Capture the cell that displays the provided text and extract its (x, y) central coordinate. 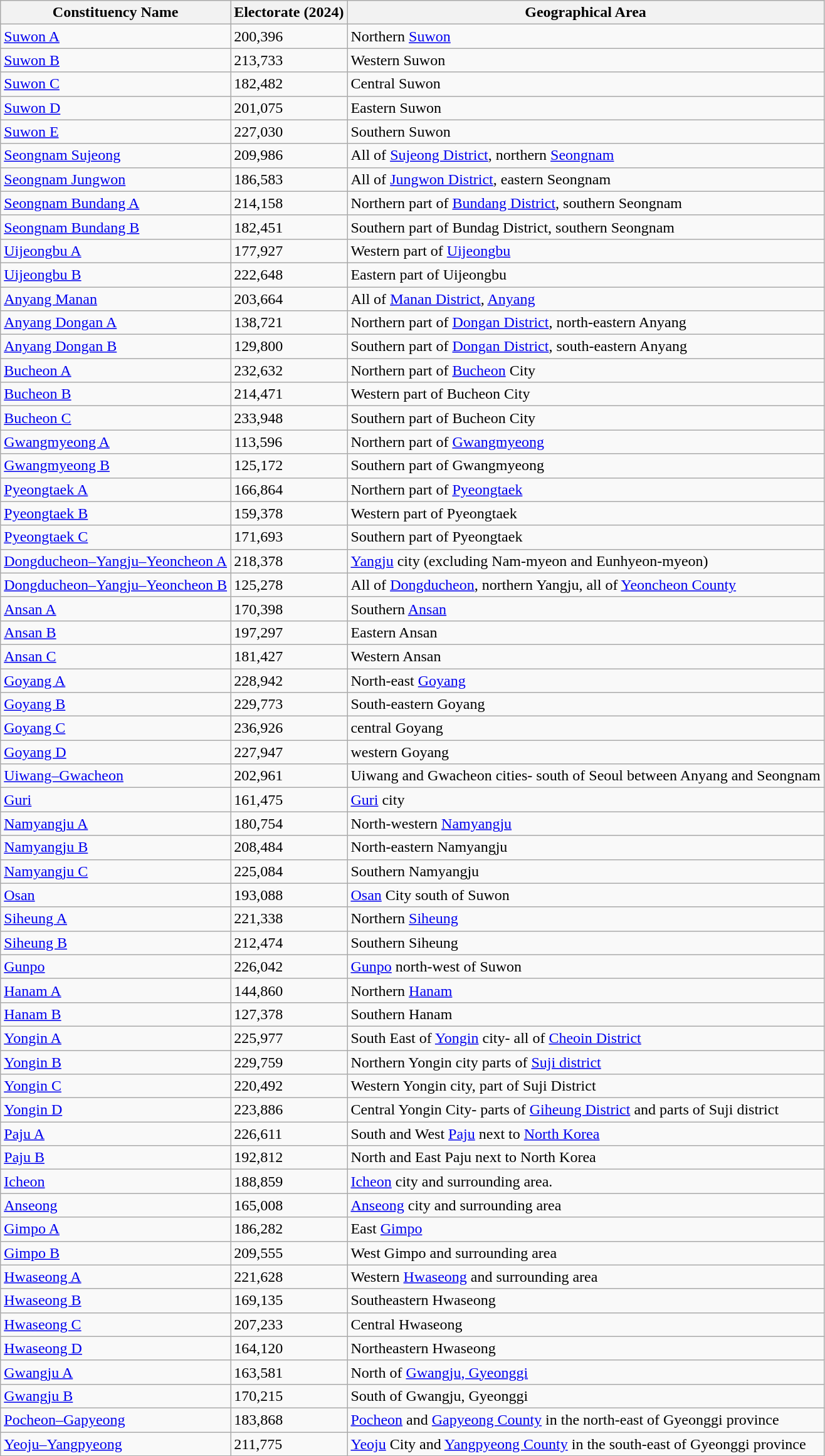
Eastern Ansan (586, 632)
Paju A (115, 1134)
Yangju city (excluding Nam-myeon and Eunhyeon-myeon) (586, 561)
Northern Yongin city parts of Suji district (586, 1062)
Northern Suwon (586, 36)
Yongin A (115, 1038)
Seongnam Jungwon (115, 179)
Namyangju B (115, 847)
North of Gwangju, Gyeonggi (586, 1372)
Southern part of Bundag District, southern Seongnam (586, 227)
Uijeongbu B (115, 275)
Anyang Dongan B (115, 347)
Yongin B (115, 1062)
222,648 (289, 275)
213,733 (289, 60)
Northeastern Hwaseong (586, 1348)
165,008 (289, 1205)
Southern Suwon (586, 132)
188,859 (289, 1181)
All of Sujeong District, northern Seongnam (586, 155)
Uijeongbu A (115, 251)
Gwangmyeong A (115, 442)
South of Gwangju, Gyeonggi (586, 1396)
Ansan C (115, 656)
All of Dongducheon, northern Yangju, all of Yeoncheon County (586, 585)
164,120 (289, 1348)
Southern part of Gwangmyeong (586, 466)
Goyang A (115, 680)
Yeoju–Yangpyeong (115, 1443)
Bucheon C (115, 418)
180,754 (289, 824)
Ansan B (115, 632)
Pocheon and Gapyeong County in the north-east of Gyeonggi province (586, 1420)
Anseong city and surrounding area (586, 1205)
170,398 (289, 609)
214,158 (289, 203)
Gwangmyeong B (115, 466)
North-east Goyang (586, 680)
144,860 (289, 990)
South and West Paju next to North Korea (586, 1134)
161,475 (289, 800)
Dongducheon–Yangju–Yeoncheon B (115, 585)
Suwon C (115, 84)
Central Suwon (586, 84)
220,492 (289, 1086)
South-eastern Goyang (586, 704)
186,282 (289, 1229)
203,664 (289, 299)
221,628 (289, 1277)
Yongin C (115, 1086)
Southern Siheung (586, 943)
Eastern part of Uijeongbu (586, 275)
Bucheon B (115, 394)
236,926 (289, 728)
Seongnam Bundang A (115, 203)
Hwaseong B (115, 1301)
Geographical Area (586, 13)
125,278 (289, 585)
182,451 (289, 227)
Central Yongin City- parts of Giheung District and parts of Suji district (586, 1110)
Southern part of Dongan District, south-eastern Anyang (586, 347)
Southern Ansan (586, 609)
181,427 (289, 656)
Hwaseong A (115, 1277)
Icheon (115, 1181)
209,555 (289, 1253)
Northern Hanam (586, 990)
Seongnam Bundang B (115, 227)
113,596 (289, 442)
125,172 (289, 466)
Gwangju B (115, 1396)
Western part of Bucheon City (586, 394)
Western part of Uijeongbu (586, 251)
Northern part of Dongan District, north-eastern Anyang (586, 323)
Northern part of Bundang District, southern Seongnam (586, 203)
197,297 (289, 632)
229,773 (289, 704)
Northern part of Bucheon City (586, 370)
225,084 (289, 871)
Northern part of Gwangmyeong (586, 442)
Electorate (2024) (289, 13)
Hwaseong D (115, 1348)
East Gimpo (586, 1229)
Paju B (115, 1158)
Osan (115, 895)
Ansan A (115, 609)
Hanam B (115, 1014)
All of Jungwon District, eastern Seongnam (586, 179)
Western Hwaseong and surrounding area (586, 1277)
Anseong (115, 1205)
218,378 (289, 561)
233,948 (289, 418)
Northern part of Pyeongtaek (586, 490)
182,482 (289, 84)
225,977 (289, 1038)
South East of Yongin city- all of Cheoin District (586, 1038)
Namyangju A (115, 824)
Uiwang and Gwacheon cities- south of Seoul between Anyang and Seongnam (586, 776)
127,378 (289, 1014)
166,864 (289, 490)
202,961 (289, 776)
229,759 (289, 1062)
Guri city (586, 800)
177,927 (289, 251)
226,042 (289, 966)
Namyangju C (115, 871)
138,721 (289, 323)
Pocheon–Gapyeong (115, 1420)
Suwon D (115, 108)
208,484 (289, 847)
186,583 (289, 179)
Southern Namyangju (586, 871)
Western Yongin city, part of Suji District (586, 1086)
Goyang B (115, 704)
221,338 (289, 919)
central Goyang (586, 728)
Gimpo B (115, 1253)
Pyeongtaek A (115, 490)
Central Hwaseong (586, 1324)
Suwon E (115, 132)
Gwangju A (115, 1372)
163,581 (289, 1372)
Suwon A (115, 36)
Uiwang–Gwacheon (115, 776)
Icheon city and surrounding area. (586, 1181)
207,233 (289, 1324)
Southeastern Hwaseong (586, 1301)
200,396 (289, 36)
Osan City south of Suwon (586, 895)
Constituency Name (115, 13)
Gunpo (115, 966)
Suwon B (115, 60)
Southern part of Pyeongtaek (586, 537)
129,800 (289, 347)
Siheung B (115, 943)
227,947 (289, 752)
Guri (115, 800)
214,471 (289, 394)
159,378 (289, 513)
209,986 (289, 155)
All of Manan District, Anyang (586, 299)
170,215 (289, 1396)
Western part of Pyeongtaek (586, 513)
Anyang Dongan A (115, 323)
Western Ansan (586, 656)
West Gimpo and surrounding area (586, 1253)
Yongin D (115, 1110)
Northern Siheung (586, 919)
Yeoju City and Yangpyeong County in the south-east of Gyeonggi province (586, 1443)
Anyang Manan (115, 299)
171,693 (289, 537)
North and East Paju next to North Korea (586, 1158)
228,942 (289, 680)
Siheung A (115, 919)
Bucheon A (115, 370)
Southern Hanam (586, 1014)
Goyang C (115, 728)
Gimpo A (115, 1229)
Seongnam Sujeong (115, 155)
Eastern Suwon (586, 108)
Western Suwon (586, 60)
North-eastern Namyangju (586, 847)
201,075 (289, 108)
212,474 (289, 943)
227,030 (289, 132)
Dongducheon–Yangju–Yeoncheon A (115, 561)
226,611 (289, 1134)
169,135 (289, 1301)
192,812 (289, 1158)
Goyang D (115, 752)
Hanam A (115, 990)
North-western Namyangju (586, 824)
Southern part of Bucheon City (586, 418)
232,632 (289, 370)
Pyeongtaek C (115, 537)
Gunpo north-west of Suwon (586, 966)
223,886 (289, 1110)
211,775 (289, 1443)
Hwaseong C (115, 1324)
western Goyang (586, 752)
Pyeongtaek B (115, 513)
193,088 (289, 895)
183,868 (289, 1420)
